Provide the (x, y) coordinate of the cell's center where the given text is located.  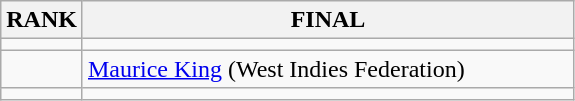
FINAL (328, 20)
Maurice King (West Indies Federation) (328, 69)
RANK (42, 20)
